Extract the (X, Y) coordinate from the center of the cell holding the provided text.  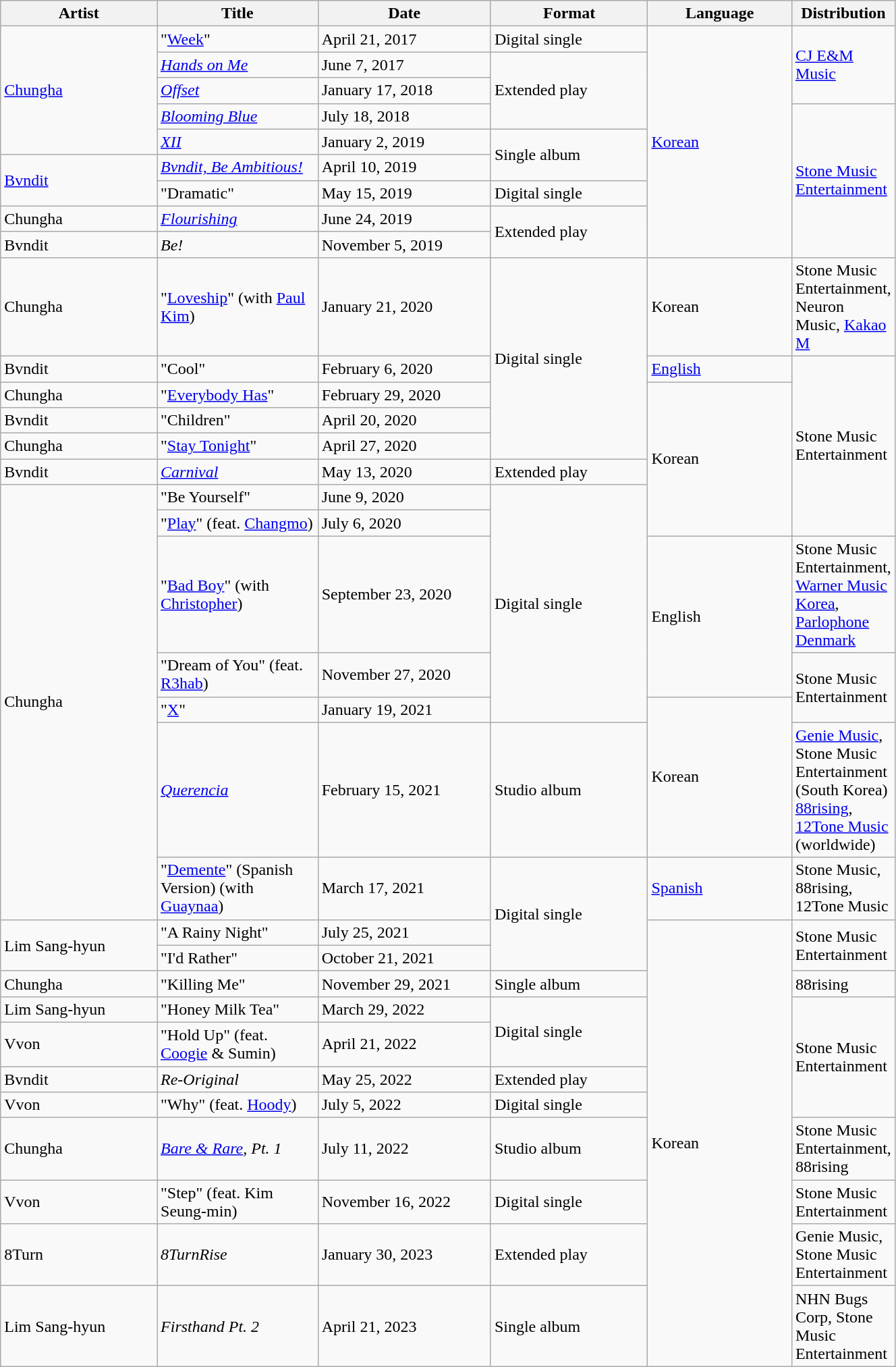
"Bad Boy" (with Christopher) (237, 594)
"Cool" (237, 369)
January 30, 2023 (404, 1255)
Genie Music, Stone Music Entertainment (843, 1255)
"Week" (237, 39)
February 15, 2021 (404, 790)
Querencia (237, 790)
Blooming Blue (237, 116)
July 11, 2022 (404, 1149)
April 21, 2023 (404, 1326)
Be! (237, 244)
CJ E&M Music (843, 65)
Genie Music, Stone Music Entertainment (South Korea)88rising, 12Tone Music (worldwide) (843, 790)
"I'd Rather" (237, 958)
Carnival (237, 472)
"Dream of You" (feat. R3hab) (237, 675)
May 25, 2022 (404, 1079)
June 24, 2019 (404, 219)
Title (237, 14)
Distribution (843, 14)
"A Rainy Night" (237, 932)
"Killing Me" (237, 984)
November 5, 2019 (404, 244)
Re-Original (237, 1079)
April 10, 2019 (404, 167)
Date (404, 14)
September 23, 2020 (404, 594)
8TurnRise (237, 1255)
June 7, 2017 (404, 65)
"Stay Tonight" (237, 446)
Bare & Rare, Pt. 1 (237, 1149)
"Honey Milk Tea" (237, 1009)
April 21, 2017 (404, 39)
April 27, 2020 (404, 446)
"Dramatic" (237, 193)
October 21, 2021 (404, 958)
May 13, 2020 (404, 472)
Stone Music Entertainment, Warner Music Korea, Parlophone Denmark (843, 594)
Firsthand Pt. 2 (237, 1326)
Stone Music, 88rising, 12Tone Music (843, 888)
"Be Yourself" (237, 498)
April 20, 2020 (404, 421)
March 17, 2021 (404, 888)
Artist (79, 14)
March 29, 2022 (404, 1009)
May 15, 2019 (404, 193)
NHN Bugs Corp, Stone Music Entertainment (843, 1326)
April 21, 2022 (404, 1044)
January 19, 2021 (404, 709)
July 6, 2020 (404, 523)
February 6, 2020 (404, 369)
"Play" (feat. Changmo) (237, 523)
January 21, 2020 (404, 306)
November 16, 2022 (404, 1202)
"Hold Up" (feat. Coogie & Sumin) (237, 1044)
Spanish (719, 888)
"Demente" (Spanish Version) (with Guaynaa) (237, 888)
July 5, 2022 (404, 1105)
November 27, 2020 (404, 675)
Format (569, 14)
"Everybody Has" (237, 395)
Hands on Me (237, 65)
Flourishing (237, 219)
November 29, 2021 (404, 984)
"Why" (feat. Hoody) (237, 1105)
8Turn (79, 1255)
July 18, 2018 (404, 116)
"Loveship" (with Paul Kim) (237, 306)
"Step" (feat. Kim Seung-min) (237, 1202)
Bvndit, Be Ambitious! (237, 167)
January 17, 2018 (404, 90)
"X" (237, 709)
Stone Music Entertainment, Neuron Music, Kakao M (843, 306)
January 2, 2019 (404, 142)
July 25, 2021 (404, 932)
Language (719, 14)
XII (237, 142)
"Children" (237, 421)
June 9, 2020 (404, 498)
Offset (237, 90)
Stone Music Entertainment, 88rising (843, 1149)
February 29, 2020 (404, 395)
88rising (843, 984)
